From the cell containing the given text, extract its center point as [x, y] coordinate. 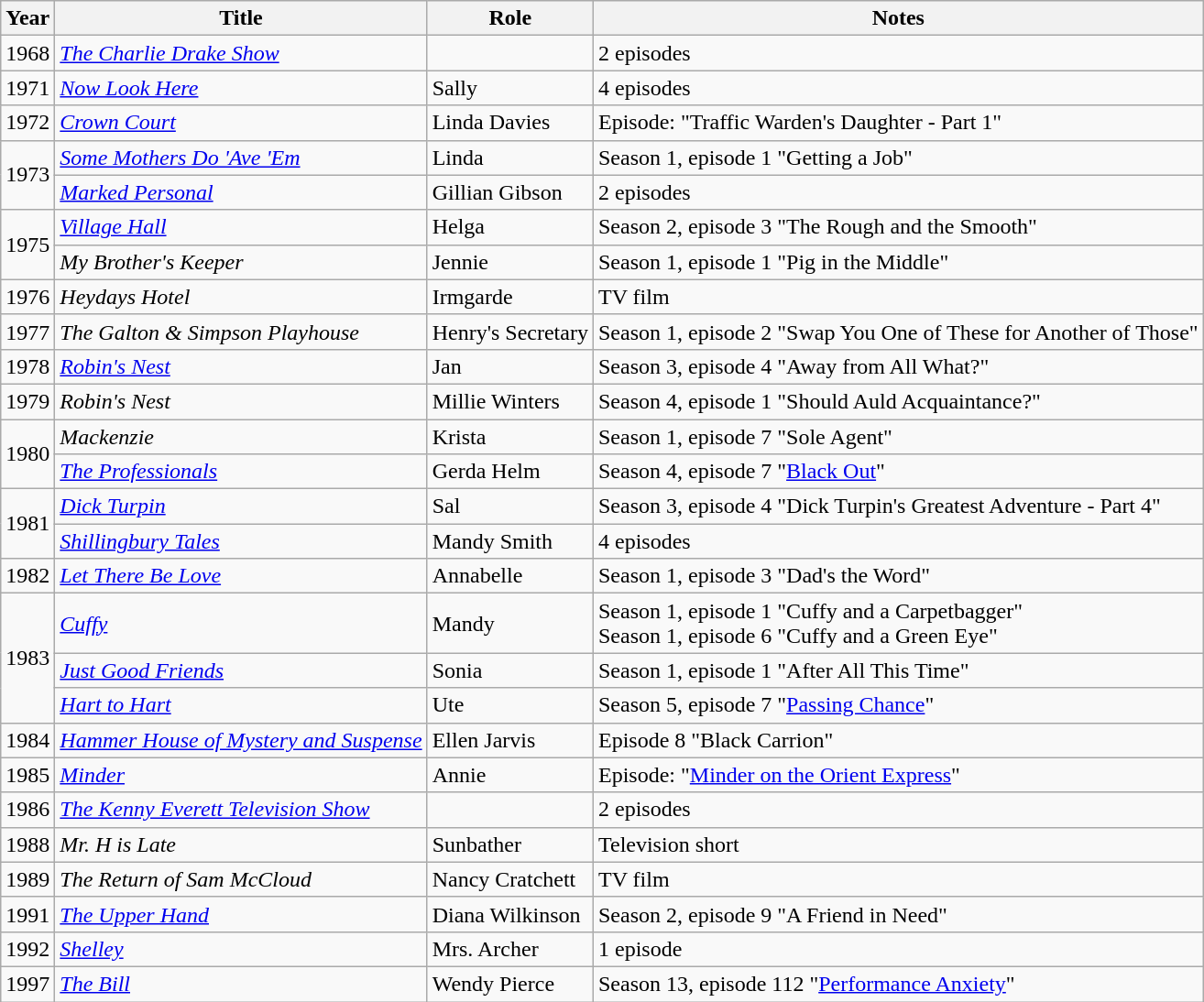
1977 [27, 332]
Village Hall [241, 227]
1985 [27, 775]
Season 3, episode 4 "Away from All What?" [898, 366]
Season 5, episode 7 "Passing Chance" [898, 705]
Notes [898, 18]
Sonia [509, 670]
Marked Personal [241, 192]
1991 [27, 914]
Title [241, 18]
Millie Winters [509, 401]
Year [27, 18]
1 episode [898, 949]
1971 [27, 88]
1981 [27, 524]
1982 [27, 576]
The Bill [241, 984]
1988 [27, 844]
Annabelle [509, 576]
Annie [509, 775]
Season 1, episode 1 "After All This Time" [898, 670]
The Charlie Drake Show [241, 53]
Sally [509, 88]
1989 [27, 879]
The Galton & Simpson Playhouse [241, 332]
Crown Court [241, 123]
Diana Wilkinson [509, 914]
1986 [27, 810]
Season 1, episode 7 "Sole Agent" [898, 437]
Hart to Hart [241, 705]
Shelley [241, 949]
Mandy Smith [509, 541]
Some Mothers Do 'Ave 'Em [241, 158]
Episode 8 "Black Carrion" [898, 740]
Gillian Gibson [509, 192]
1984 [27, 740]
1997 [27, 984]
My Brother's Keeper [241, 262]
Now Look Here [241, 88]
The Kenny Everett Television Show [241, 810]
Irmgarde [509, 297]
Minder [241, 775]
Just Good Friends [241, 670]
Dick Turpin [241, 506]
Season 1, episode 1 "Getting a Job" [898, 158]
Sunbather [509, 844]
Henry's Secretary [509, 332]
Sal [509, 506]
Mr. H is Late [241, 844]
1973 [27, 175]
Gerda Helm [509, 472]
Mrs. Archer [509, 949]
Heydays Hotel [241, 297]
Ute [509, 705]
Hammer House of Mystery and Suspense [241, 740]
Season 13, episode 112 "Performance Anxiety" [898, 984]
Ellen Jarvis [509, 740]
Season 3, episode 4 "Dick Turpin's Greatest Adventure - Part 4" [898, 506]
Season 2, episode 3 "The Rough and the Smooth" [898, 227]
Linda [509, 158]
1980 [27, 454]
Jennie [509, 262]
The Upper Hand [241, 914]
Shillingbury Tales [241, 541]
1978 [27, 366]
Season 1, episode 2 "Swap You One of These for Another of Those" [898, 332]
The Professionals [241, 472]
1976 [27, 297]
Season 4, episode 7 "Black Out" [898, 472]
The Return of Sam McCloud [241, 879]
Season 1, episode 1 "Cuffy and a Carpetbagger" Season 1, episode 6 "Cuffy and a Green Eye" [898, 623]
Season 4, episode 1 "Should Auld Acquaintance?" [898, 401]
Role [509, 18]
Mandy [509, 623]
Season 2, episode 9 "A Friend in Need" [898, 914]
Season 1, episode 3 "Dad's the Word" [898, 576]
1992 [27, 949]
Cuffy [241, 623]
Linda Davies [509, 123]
Let There Be Love [241, 576]
1975 [27, 245]
Season 1, episode 1 "Pig in the Middle" [898, 262]
Wendy Pierce [509, 984]
1968 [27, 53]
Episode: "Traffic Warden's Daughter - Part 1" [898, 123]
Krista [509, 437]
Nancy Cratchett [509, 879]
Television short [898, 844]
Mackenzie [241, 437]
1972 [27, 123]
1979 [27, 401]
1983 [27, 658]
Episode: "Minder on the Orient Express" [898, 775]
Helga [509, 227]
Jan [509, 366]
